Provide the (x, y) coordinate of the cell's center where the given text is located.  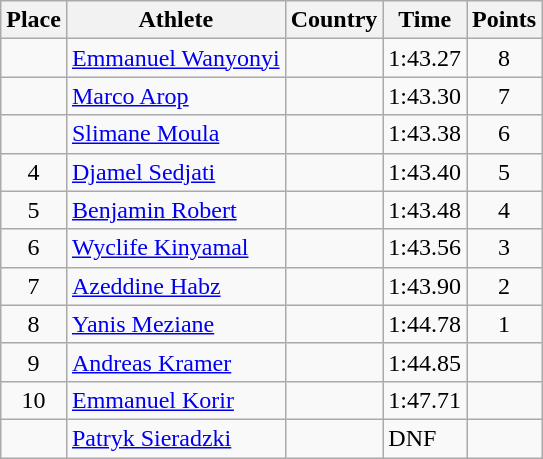
1:43.30 (425, 96)
Marco Arop (176, 96)
Place (34, 20)
Points (504, 20)
Country (334, 20)
Emmanuel Korir (176, 400)
Athlete (176, 20)
Slimane Moula (176, 134)
1:43.48 (425, 210)
3 (504, 248)
1:44.78 (425, 324)
1:43.56 (425, 248)
9 (34, 362)
Djamel Sedjati (176, 172)
1:43.27 (425, 58)
Benjamin Robert (176, 210)
Time (425, 20)
1:43.90 (425, 286)
2 (504, 286)
Wyclife Kinyamal (176, 248)
Patryk Sieradzki (176, 438)
1:47.71 (425, 400)
Emmanuel Wanyonyi (176, 58)
1:44.85 (425, 362)
Yanis Meziane (176, 324)
Azeddine Habz (176, 286)
1 (504, 324)
Andreas Kramer (176, 362)
1:43.40 (425, 172)
10 (34, 400)
DNF (425, 438)
1:43.38 (425, 134)
